Output the (X, Y) coordinate of the center of the cell containing the given text.  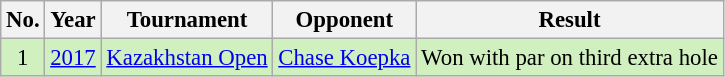
No. (23, 20)
Kazakhstan Open (187, 58)
1 (23, 58)
Tournament (187, 20)
Year (73, 20)
2017 (73, 58)
Opponent (344, 20)
Won with par on third extra hole (570, 58)
Chase Koepka (344, 58)
Result (570, 20)
